Find where the given text appears and provide that cell's center as [x, y] coordinate. 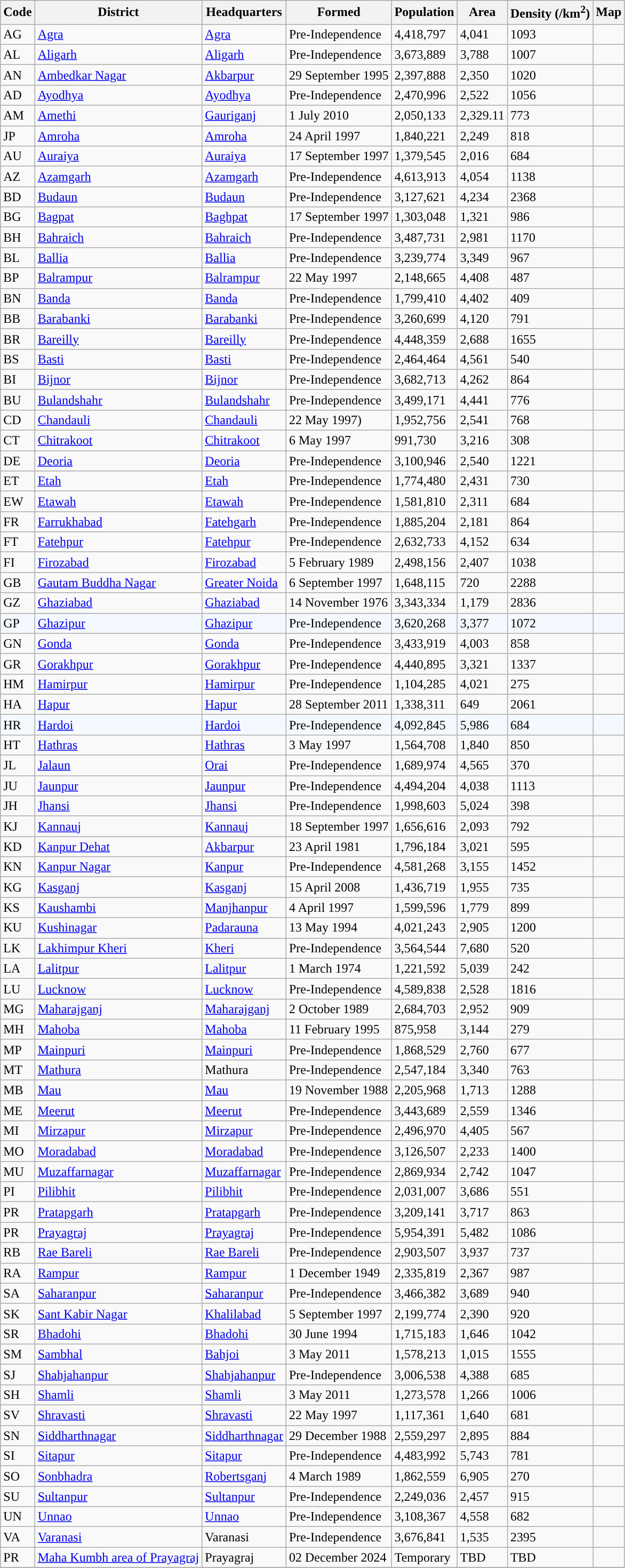
MG [18, 1009]
875,958 [424, 1029]
863 [550, 1212]
649 [482, 704]
2,390 [482, 1314]
5,954,391 [424, 1232]
13 May 1994 [339, 928]
BL [18, 258]
FR [18, 522]
KJ [18, 826]
1,273,578 [424, 1395]
Temporary [424, 1557]
5,986 [482, 725]
3,108,367 [424, 1517]
BR [18, 339]
4,440,895 [424, 664]
MU [18, 1172]
Amethi [118, 116]
BU [18, 400]
5,039 [482, 968]
4,558 [482, 1517]
SJ [18, 1374]
2,249 [482, 136]
2,249,036 [424, 1497]
2,541 [482, 420]
1,640 [482, 1415]
Greater Noida [244, 583]
5,743 [482, 1456]
967 [550, 258]
30 June 1994 [339, 1334]
GN [18, 643]
1288 [550, 1091]
Map [609, 13]
3,443,689 [424, 1111]
Sambhal [118, 1354]
1,338,311 [424, 704]
2,464,464 [424, 359]
2,688 [482, 339]
2,632,733 [424, 542]
1,117,361 [424, 1415]
Maha Kumbh area of Prayagraj [118, 1557]
1,578,213 [424, 1354]
2,457 [482, 1497]
JL [18, 766]
4,405 [482, 1131]
1,581,810 [424, 502]
2 October 1989 [339, 1009]
4,054 [482, 177]
6,905 [482, 1476]
4,152 [482, 542]
768 [550, 420]
1,868,529 [424, 1049]
Bagpat [118, 217]
1,104,285 [424, 684]
Sonbhadra [118, 1476]
4,402 [482, 298]
1,840,221 [424, 136]
6 September 1997 [339, 583]
1170 [550, 237]
2,742 [482, 1172]
3,487,731 [424, 237]
1,564,708 [424, 745]
4,448,359 [424, 339]
2,205,968 [424, 1091]
3,682,713 [424, 379]
Formed [339, 13]
Baghpat [244, 217]
LA [18, 968]
3,100,946 [424, 461]
3,620,268 [424, 623]
GR [18, 664]
2,952 [482, 1009]
682 [550, 1517]
4 March 1989 [339, 1476]
4,234 [482, 197]
279 [550, 1029]
SA [18, 1293]
1400 [550, 1151]
4,021,243 [424, 928]
1,779 [482, 908]
763 [550, 1070]
6 May 1997 [339, 441]
Orai [244, 766]
4,388 [482, 1374]
KN [18, 867]
HR [18, 725]
BS [18, 359]
ME [18, 1111]
792 [550, 826]
681 [550, 1415]
275 [550, 684]
5 February 1989 [339, 562]
2,496,970 [424, 1131]
Lakhimpur Kheri [118, 948]
2,559,297 [424, 1436]
685 [550, 1374]
551 [550, 1192]
487 [550, 278]
2,407 [482, 562]
BH [18, 237]
398 [550, 806]
GB [18, 583]
270 [550, 1476]
2,431 [482, 481]
1138 [550, 177]
CD [18, 420]
HM [18, 684]
540 [550, 359]
1,436,719 [424, 887]
1,955 [482, 887]
850 [550, 745]
884 [550, 1436]
Gauriganj [244, 116]
FI [18, 562]
920 [550, 1314]
5,482 [482, 1232]
2,498,156 [424, 562]
2061 [550, 704]
2,522 [482, 95]
23 April 1981 [339, 847]
1,648,115 [424, 583]
1221 [550, 461]
AN [18, 75]
JP [18, 136]
3,127,621 [424, 197]
2,335,819 [424, 1273]
915 [550, 1497]
4,003 [482, 643]
1072 [550, 623]
KD [18, 847]
2288 [550, 583]
2,329.11 [482, 116]
JU [18, 786]
1,715,183 [424, 1334]
2,540 [482, 461]
Robertsganj [244, 1476]
3,321 [482, 664]
Jalaun [118, 766]
1,998,603 [424, 806]
3,260,699 [424, 319]
7,680 [482, 948]
ET [18, 481]
858 [550, 643]
242 [550, 968]
3,937 [482, 1253]
4,494,204 [424, 786]
1038 [550, 562]
737 [550, 1253]
1 July 2010 [339, 116]
818 [550, 136]
BN [18, 298]
SR [18, 1334]
AM [18, 116]
2,181 [482, 522]
1816 [550, 989]
MI [18, 1131]
AZ [18, 177]
BI [18, 379]
791 [550, 319]
JH [18, 806]
2,093 [482, 826]
634 [550, 542]
1,646 [482, 1334]
4,418,797 [424, 34]
1,713 [482, 1091]
3,466,382 [424, 1293]
AL [18, 54]
1007 [550, 54]
EW [18, 502]
1056 [550, 95]
Code [18, 13]
5 September 1997 [339, 1314]
4,441 [482, 400]
DE [18, 461]
3,006,538 [424, 1374]
2,311 [482, 502]
2,903,507 [424, 1253]
2,397,888 [424, 75]
4,041 [482, 34]
1093 [550, 34]
02 December 2024 [339, 1557]
940 [550, 1293]
22 May 1997) [339, 420]
MP [18, 1049]
Khalilabad [244, 1314]
Area [482, 13]
RA [18, 1273]
3,349 [482, 258]
735 [550, 887]
991,730 [424, 441]
2836 [550, 603]
4,565 [482, 766]
2,199,774 [424, 1314]
2,367 [482, 1273]
409 [550, 298]
Kanpur Nagar [118, 867]
4,092,845 [424, 725]
2,528 [482, 989]
19 November 1988 [339, 1091]
KU [18, 928]
1,774,480 [424, 481]
1655 [550, 339]
2,233 [482, 1151]
567 [550, 1131]
UN [18, 1517]
District [118, 13]
15 April 2008 [339, 887]
3,676,841 [424, 1537]
3,717 [482, 1212]
1,266 [482, 1395]
RB [18, 1253]
HT [18, 745]
4,262 [482, 379]
LK [18, 948]
3,433,919 [424, 643]
1200 [550, 928]
1,689,974 [424, 766]
3,673,889 [424, 54]
KS [18, 908]
3,155 [482, 867]
1 March 1974 [339, 968]
2,905 [482, 928]
18 September 1997 [339, 826]
SK [18, 1314]
1047 [550, 1172]
1,179 [482, 603]
4,038 [482, 786]
Ambedkar Nagar [118, 75]
MO [18, 1151]
SN [18, 1436]
2,895 [482, 1436]
KG [18, 887]
1,321 [482, 217]
2,547,184 [424, 1070]
2395 [550, 1537]
29 December 1988 [339, 1436]
SO [18, 1476]
4,613,913 [424, 177]
2,559 [482, 1111]
Population [424, 13]
1346 [550, 1111]
2,050,133 [424, 116]
4,581,268 [424, 867]
3,788 [482, 54]
776 [550, 400]
2,981 [482, 237]
1452 [550, 867]
1086 [550, 1232]
MT [18, 1070]
987 [550, 1273]
2,350 [482, 75]
1,840 [482, 745]
1,535 [482, 1537]
Headquarters [244, 13]
2,031,007 [424, 1192]
730 [550, 481]
SI [18, 1456]
1,599,596 [424, 908]
Sant Kabir Nagar [118, 1314]
4 April 1997 [339, 908]
Manjhanpur [244, 908]
HA [18, 704]
AD [18, 95]
986 [550, 217]
1,862,559 [424, 1476]
3,499,171 [424, 400]
1,952,756 [424, 420]
14 November 1976 [339, 603]
Gautam Buddha Nagar [118, 583]
AG [18, 34]
3,144 [482, 1029]
MH [18, 1029]
BB [18, 319]
3,239,774 [424, 258]
1,379,545 [424, 156]
2,016 [482, 156]
Farrukhabad [118, 522]
1337 [550, 664]
Kanpur [244, 867]
308 [550, 441]
4,589,838 [424, 989]
GP [18, 623]
GZ [18, 603]
1 December 1949 [339, 1273]
899 [550, 908]
1,656,616 [424, 826]
11 February 1995 [339, 1029]
677 [550, 1049]
Kanpur Dehat [118, 847]
1020 [550, 75]
520 [550, 948]
3 May 1997 [339, 745]
4,483,992 [424, 1456]
2,760 [482, 1049]
Density (/km2) [550, 13]
PI [18, 1192]
1555 [550, 1354]
VA [18, 1537]
1113 [550, 786]
LU [18, 989]
3,216 [482, 441]
Kheri [244, 948]
SM [18, 1354]
2368 [550, 197]
3,689 [482, 1293]
4,561 [482, 359]
2,148,665 [424, 278]
29 September 1995 [339, 75]
3,564,544 [424, 948]
909 [550, 1009]
FT [18, 542]
BD [18, 197]
1,221,592 [424, 968]
24 April 1997 [339, 136]
3,343,334 [424, 603]
781 [550, 1456]
1,796,184 [424, 847]
3,209,141 [424, 1212]
1,885,204 [424, 522]
5,024 [482, 806]
SH [18, 1395]
SU [18, 1497]
BG [18, 217]
370 [550, 766]
Bahjoi [244, 1354]
3,126,507 [424, 1151]
4,021 [482, 684]
1,303,048 [424, 217]
3,340 [482, 1070]
720 [482, 583]
1,799,410 [424, 298]
2,470,996 [424, 95]
3,377 [482, 623]
773 [550, 116]
Kaushambi [118, 908]
1,015 [482, 1354]
SV [18, 1415]
1042 [550, 1334]
595 [550, 847]
3,021 [482, 847]
4,408 [482, 278]
BP [18, 278]
Padarauna [244, 928]
CT [18, 441]
Kushinagar [118, 928]
4,120 [482, 319]
Fatehgarh [244, 522]
3,686 [482, 1192]
2,869,934 [424, 1172]
1006 [550, 1395]
MB [18, 1091]
28 September 2011 [339, 704]
2,684,703 [424, 1009]
AU [18, 156]
